Return the [X, Y] coordinate for the center point of the cell that contains the specified text.  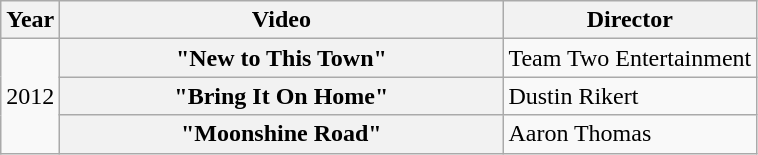
"Bring It On Home" [282, 96]
Director [630, 20]
Video [282, 20]
"Moonshine Road" [282, 134]
Team Two Entertainment [630, 58]
"New to This Town" [282, 58]
Dustin Rikert [630, 96]
2012 [30, 96]
Aaron Thomas [630, 134]
Year [30, 20]
